Output the (x, y) coordinate of the center of the cell containing the given text.  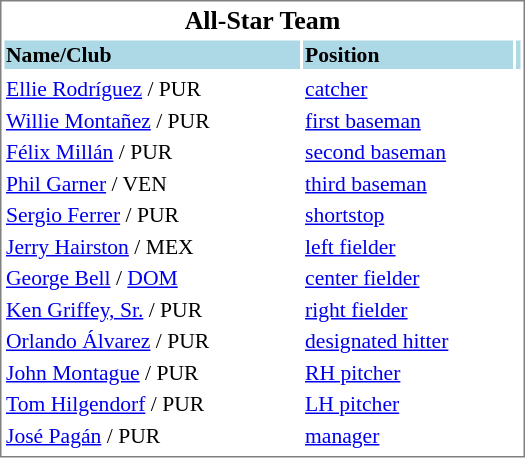
second baseman (409, 152)
All-Star Team (262, 20)
Position (409, 54)
Félix Millán / PUR (152, 152)
Name/Club (152, 54)
center fielder (409, 278)
manager (409, 436)
catcher (409, 89)
Orlando Álvarez / PUR (152, 341)
RH pitcher (409, 372)
right fielder (409, 310)
Jerry Hairston / MEX (152, 246)
Willie Montañez / PUR (152, 120)
Ellie Rodríguez / PUR (152, 89)
Sergio Ferrer / PUR (152, 215)
third baseman (409, 184)
left fielder (409, 246)
José Pagán / PUR (152, 436)
first baseman (409, 120)
designated hitter (409, 341)
shortstop (409, 215)
LH pitcher (409, 404)
George Bell / DOM (152, 278)
John Montague / PUR (152, 372)
Tom Hilgendorf / PUR (152, 404)
Phil Garner / VEN (152, 184)
Ken Griffey, Sr. / PUR (152, 310)
